Return [x, y] of the center of cell containing provided text 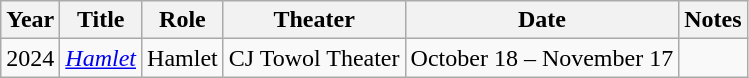
2024 [30, 58]
Theater [314, 20]
Notes [713, 20]
CJ Towol Theater [314, 58]
Role [183, 20]
October 18 – November 17 [542, 58]
Year [30, 20]
Title [101, 20]
Date [542, 20]
